Output the (x, y) coordinate of the center of the cell containing the given text.  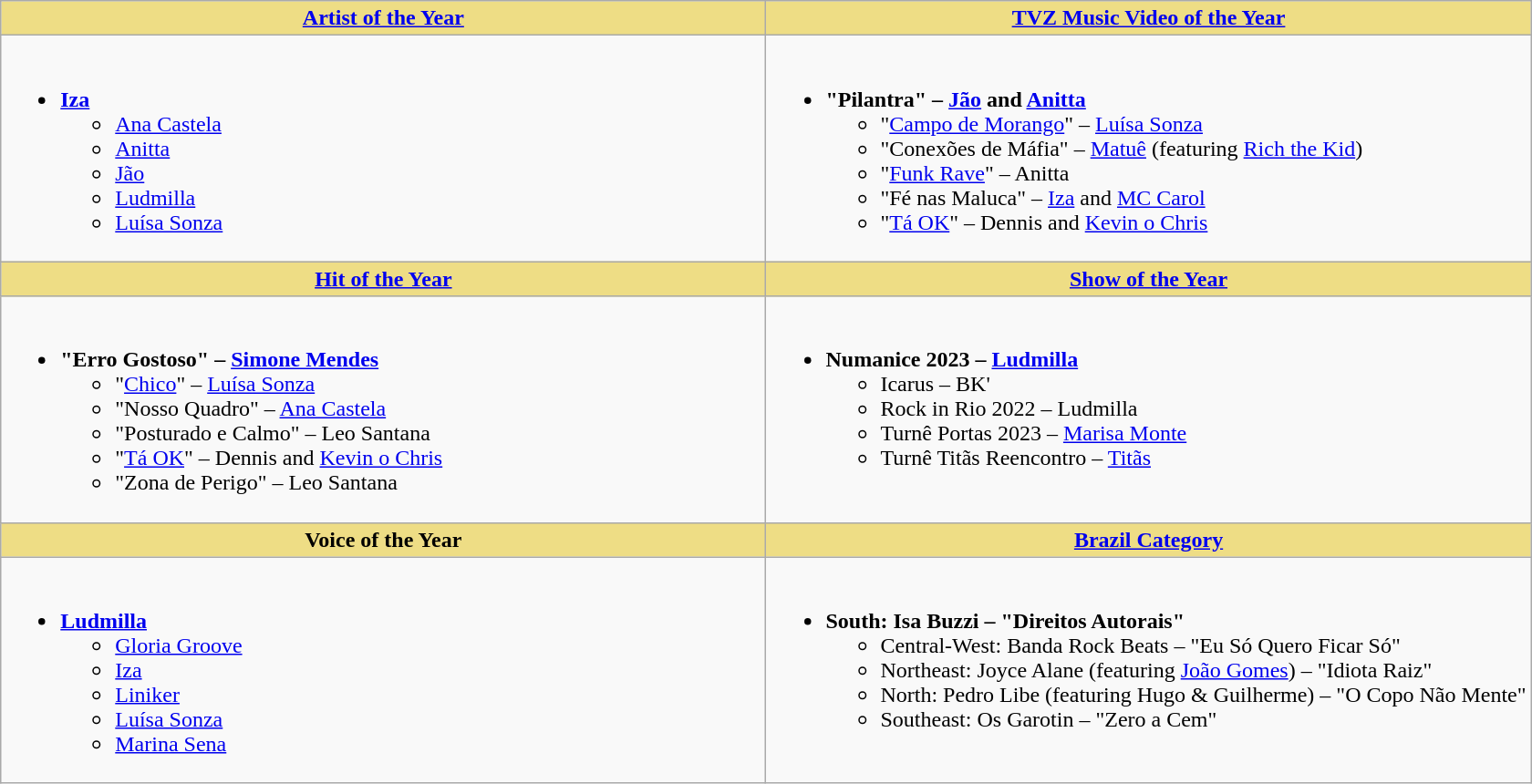
Artist of the Year (383, 18)
Hit of the Year (383, 279)
TVZ Music Video of the Year (1149, 18)
Numanice 2023 – LudmillaIcarus – BK'Rock in Rio 2022 – LudmillaTurnê Portas 2023 – Marisa MonteTurnê Titãs Reencontro – Titãs (1149, 409)
IzaAna CastelaAnittaJãoLudmillaLuísa Sonza (383, 149)
Brazil Category (1149, 540)
Voice of the Year (383, 540)
Show of the Year (1149, 279)
LudmillaGloria GrooveIzaLinikerLuísa SonzaMarina Sena (383, 670)
